Return the [X, Y] coordinate for the center point of the cell that contains the specified text.  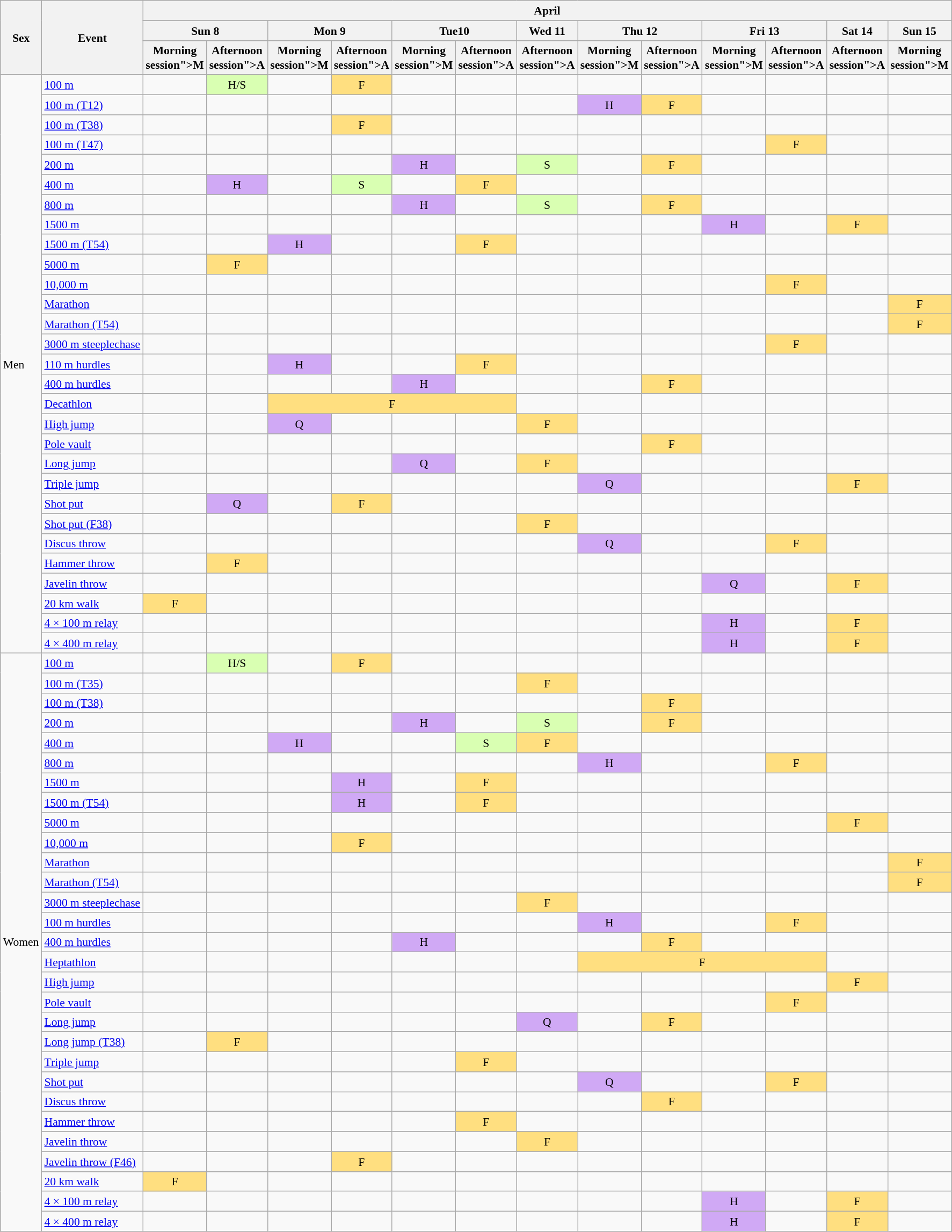
100 m (T35) [92, 683]
Tue10 [454, 30]
Sun 8 [205, 30]
100 m (T12) [92, 105]
Long jump (T38) [92, 1042]
110 m hurdles [92, 364]
Event [92, 38]
Fri 13 [765, 30]
April [547, 11]
Sat 14 [857, 30]
Heptathlon [92, 962]
Mon 9 [330, 30]
Women [21, 942]
Shot put (F38) [92, 523]
Thu 12 [640, 30]
Decathlon [92, 404]
Javelin throw (F46) [92, 1161]
Sex [21, 38]
100 m hurdles [92, 923]
Sun 15 [919, 30]
100 m (T47) [92, 145]
Men [21, 364]
Wed 11 [547, 30]
